Return [X, Y] of the center of cell containing provided text 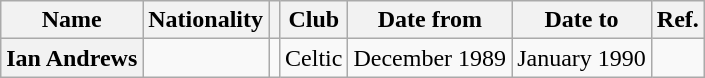
Date from [430, 20]
January 1990 [582, 58]
Nationality [206, 20]
Date to [582, 20]
Ref. [678, 20]
Name [72, 20]
Ian Andrews [72, 58]
December 1989 [430, 58]
Club [314, 20]
Celtic [314, 58]
